Locate the cell with the specified text and output its [X, Y] center coordinate. 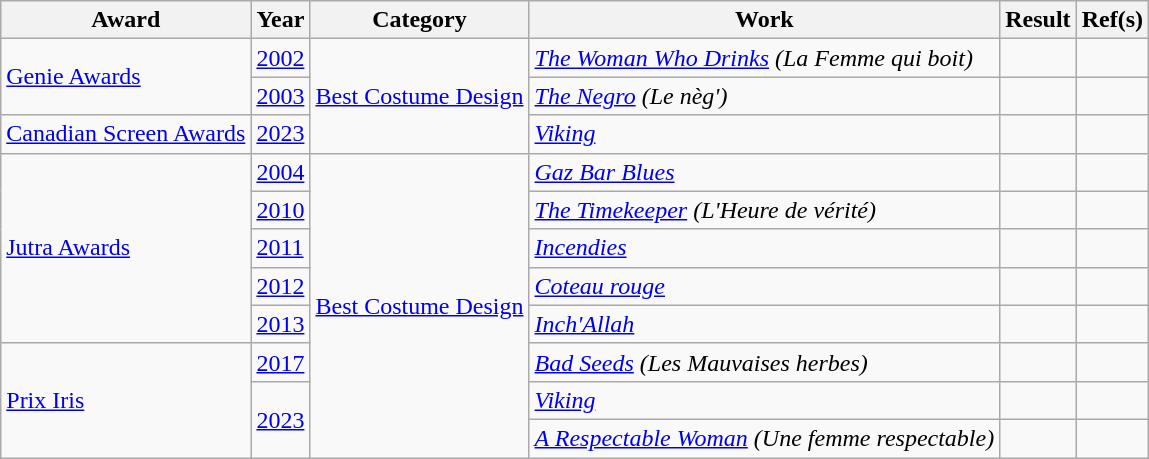
2017 [280, 362]
2011 [280, 248]
2010 [280, 210]
Work [764, 20]
2002 [280, 58]
Incendies [764, 248]
Jutra Awards [126, 248]
2004 [280, 172]
Gaz Bar Blues [764, 172]
Award [126, 20]
Canadian Screen Awards [126, 134]
2012 [280, 286]
Prix Iris [126, 400]
The Woman Who Drinks (La Femme qui boit) [764, 58]
Result [1038, 20]
Category [420, 20]
Bad Seeds (Les Mauvaises herbes) [764, 362]
Genie Awards [126, 77]
The Timekeeper (L'Heure de vérité) [764, 210]
Coteau rouge [764, 286]
The Negro (Le nèg') [764, 96]
2013 [280, 324]
2003 [280, 96]
Year [280, 20]
Inch'Allah [764, 324]
Ref(s) [1112, 20]
A Respectable Woman (Une femme respectable) [764, 438]
